Determine the [x, y] coordinate at the center of the cell enclosing the given text.  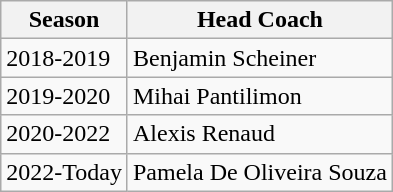
Pamela De Oliveira Souza [260, 172]
Benjamin Scheiner [260, 58]
Season [64, 20]
2020-2022 [64, 134]
Head Coach [260, 20]
Mihai Pantilimon [260, 96]
2019-2020 [64, 96]
Alexis Renaud [260, 134]
2018-2019 [64, 58]
2022-Today [64, 172]
